Determine the [X, Y] coordinate at the center of the cell enclosing the given text.  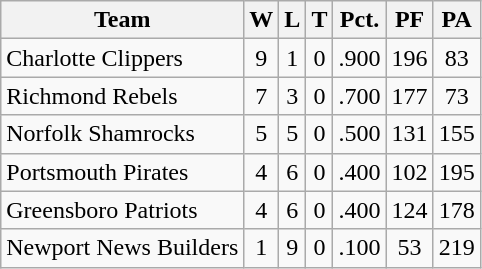
83 [456, 58]
3 [292, 96]
Team [122, 20]
124 [410, 210]
177 [410, 96]
219 [456, 248]
PF [410, 20]
7 [262, 96]
131 [410, 134]
.500 [360, 134]
L [292, 20]
PA [456, 20]
Norfolk Shamrocks [122, 134]
Portsmouth Pirates [122, 172]
53 [410, 248]
195 [456, 172]
Charlotte Clippers [122, 58]
178 [456, 210]
W [262, 20]
Richmond Rebels [122, 96]
Greensboro Patriots [122, 210]
73 [456, 96]
T [320, 20]
Newport News Builders [122, 248]
155 [456, 134]
196 [410, 58]
.900 [360, 58]
102 [410, 172]
.700 [360, 96]
.100 [360, 248]
Pct. [360, 20]
